Determine the [X, Y] coordinate at the center of the cell enclosing the given text.  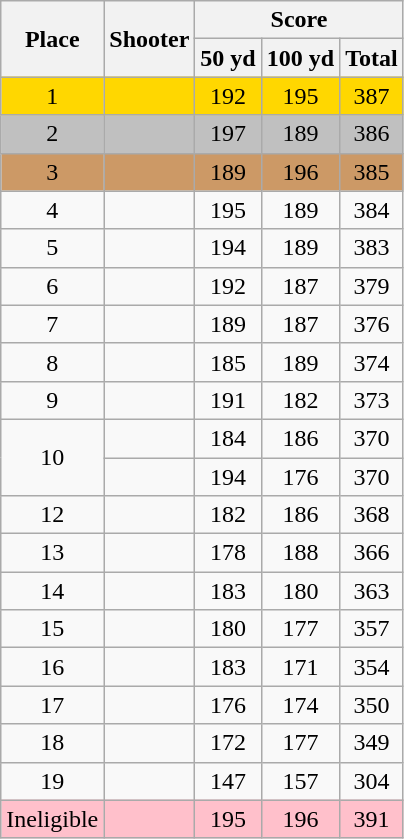
191 [228, 400]
383 [372, 248]
147 [228, 781]
178 [228, 553]
1 [52, 96]
366 [372, 553]
357 [372, 629]
174 [300, 705]
368 [372, 515]
379 [372, 286]
385 [372, 172]
2 [52, 134]
3 [52, 172]
12 [52, 515]
172 [228, 743]
354 [372, 667]
185 [228, 362]
18 [52, 743]
6 [52, 286]
Place [52, 39]
197 [228, 134]
304 [372, 781]
17 [52, 705]
363 [372, 591]
Ineligible [52, 819]
391 [372, 819]
171 [300, 667]
8 [52, 362]
50 yd [228, 58]
Score [299, 20]
350 [372, 705]
13 [52, 553]
376 [372, 324]
14 [52, 591]
7 [52, 324]
188 [300, 553]
374 [372, 362]
184 [228, 438]
386 [372, 134]
384 [372, 210]
4 [52, 210]
Shooter [150, 39]
5 [52, 248]
157 [300, 781]
349 [372, 743]
387 [372, 96]
100 yd [300, 58]
9 [52, 400]
16 [52, 667]
15 [52, 629]
10 [52, 457]
373 [372, 400]
19 [52, 781]
Total [372, 58]
